Pinpoint the cell where the given text exists, returning its [x, y] midpoint coordinate. 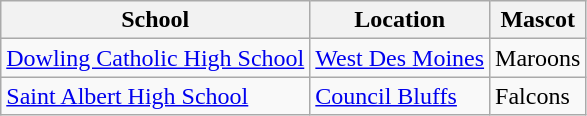
Saint Albert High School [156, 96]
Mascot [538, 20]
Falcons [538, 96]
Location [400, 20]
School [156, 20]
Council Bluffs [400, 96]
Dowling Catholic High School [156, 58]
Maroons [538, 58]
West Des Moines [400, 58]
